Scan for the cell matching the given text and deliver its [x, y] coordinate at center. 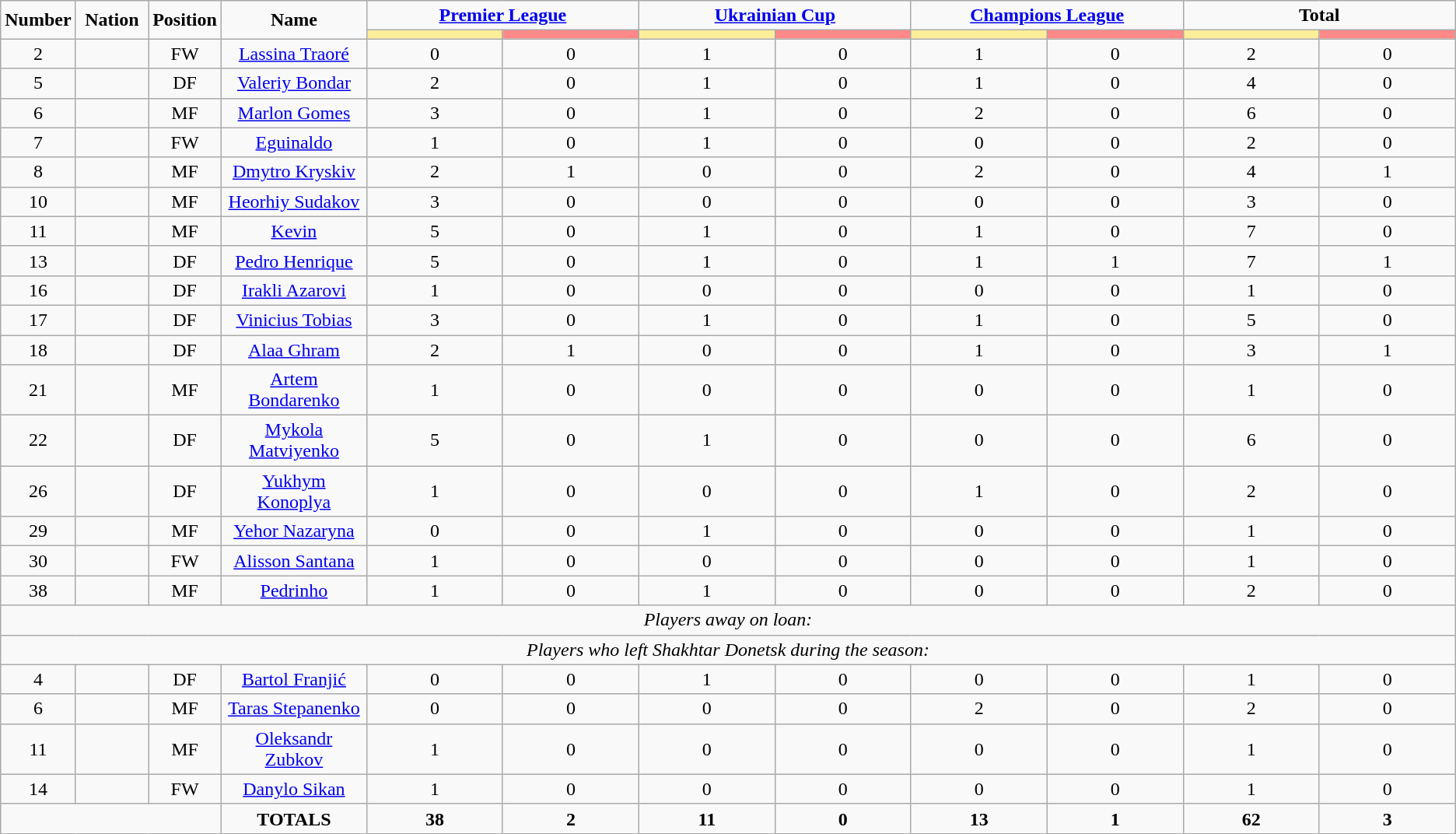
Irakli Azarovi [294, 290]
Dmytro Kryskiv [294, 172]
16 [38, 290]
Danylo Sikan [294, 789]
Pedro Henrique [294, 261]
Eguinaldo [294, 142]
Oleksandr Zubkov [294, 748]
62 [1251, 818]
21 [38, 391]
17 [38, 320]
Ukrainian Cup [775, 16]
10 [38, 201]
30 [38, 561]
Heorhiy Sudakov [294, 201]
18 [38, 349]
Bartol Franjić [294, 679]
Nation [112, 20]
Total [1319, 16]
Players away on loan: [728, 620]
Alaa Ghram [294, 349]
Premier League [502, 16]
TOTALS [294, 818]
14 [38, 789]
Position [185, 20]
Name [294, 20]
22 [38, 440]
Artem Bondarenko [294, 391]
Yukhym Konoplya [294, 492]
Kevin [294, 231]
Alisson Santana [294, 561]
Champions League [1047, 16]
Pedrinho [294, 590]
26 [38, 492]
Mykola Matviyenko [294, 440]
Yehor Nazaryna [294, 531]
Vinicius Tobias [294, 320]
Marlon Gomes [294, 113]
Valeriy Bondar [294, 83]
29 [38, 531]
Number [38, 20]
8 [38, 172]
Taras Stepanenko [294, 709]
Lassina Traoré [294, 54]
Players who left Shakhtar Donetsk during the season: [728, 650]
